Return [x, y] of the center of cell containing provided text 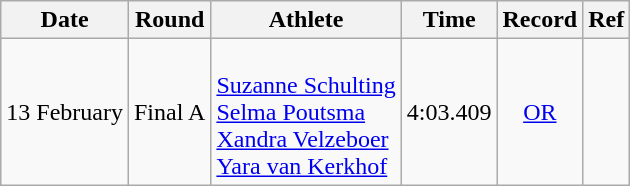
Time [449, 20]
Suzanne SchultingSelma PoutsmaXandra Velzeboer Yara van Kerkhof [306, 112]
Athlete [306, 20]
Round [169, 20]
Ref [606, 20]
4:03.409 [449, 112]
OR [540, 112]
13 February [65, 112]
Date [65, 20]
Final A [169, 112]
Record [540, 20]
